Pinpoint the cell where the given text exists, returning its (X, Y) midpoint coordinate. 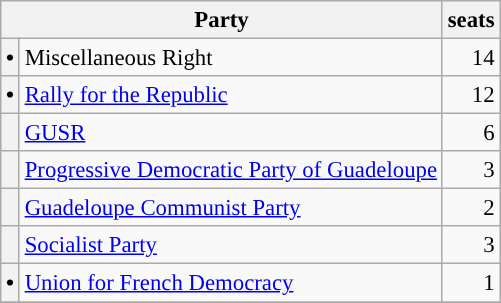
12 (470, 95)
Socialist Party (230, 245)
1 (470, 283)
2 (470, 208)
Party (222, 20)
Progressive Democratic Party of Guadeloupe (230, 170)
6 (470, 133)
Guadeloupe Communist Party (230, 208)
14 (470, 58)
seats (470, 20)
Union for French Democracy (230, 283)
Miscellaneous Right (230, 58)
GUSR (230, 133)
Rally for the Republic (230, 95)
